Extract the [X, Y] coordinate from the center of the cell holding the provided text.  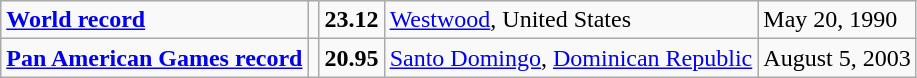
23.12 [352, 20]
20.95 [352, 58]
August 5, 2003 [837, 58]
World record [154, 20]
Westwood, United States [571, 20]
Pan American Games record [154, 58]
May 20, 1990 [837, 20]
Santo Domingo, Dominican Republic [571, 58]
